Return (X, Y) of the center of cell containing provided text 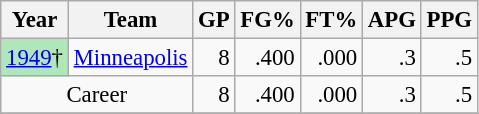
APG (392, 20)
FT% (332, 20)
Year (35, 20)
FG% (268, 20)
Team (130, 20)
PPG (449, 20)
GP (214, 20)
Minneapolis (130, 58)
1949† (35, 58)
Career (97, 95)
